Determine the [x, y] coordinate at the center of the cell enclosing the given text.  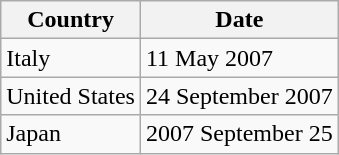
Country [71, 20]
11 May 2007 [239, 58]
24 September 2007 [239, 96]
2007 September 25 [239, 134]
United States [71, 96]
Japan [71, 134]
Date [239, 20]
Italy [71, 58]
